Extract the (x, y) coordinate from the center of the cell holding the provided text.  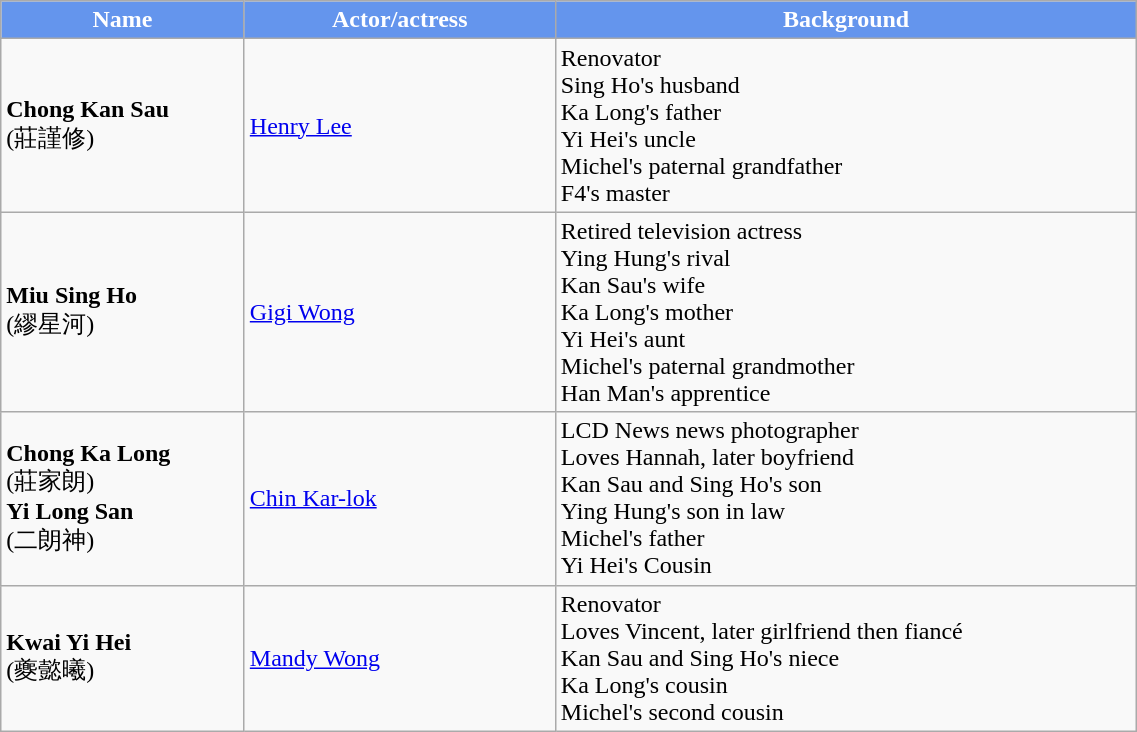
Actor/actress (400, 20)
RenovatorSing Ho's husbandKa Long's fatherYi Hei's uncleMichel's paternal grandfatherF4's master (846, 126)
Background (846, 20)
Chong Kan Sau(莊謹修) (123, 126)
Gigi Wong (400, 312)
Miu Sing Ho(繆星河) (123, 312)
Name (123, 20)
Chong Ka Long(莊家朗)Yi Long San(二朗神) (123, 498)
RenovatorLoves Vincent, later girlfriend then fiancéKan Sau and Sing Ho's nieceKa Long's cousin Michel's second cousin (846, 658)
Chin Kar-lok (400, 498)
Kwai Yi Hei(夔懿曦) (123, 658)
LCD News news photographer Loves Hannah, later boyfriendKan Sau and Sing Ho's son Ying Hung's son in lawMichel's fatherYi Hei's Cousin (846, 498)
Retired television actressYing Hung's rivalKan Sau's wifeKa Long's motherYi Hei's auntMichel's paternal grandmotherHan Man's apprentice (846, 312)
Mandy Wong (400, 658)
Henry Lee (400, 126)
